Search for the cell housing the specified text and yield its [X, Y] center coordinate. 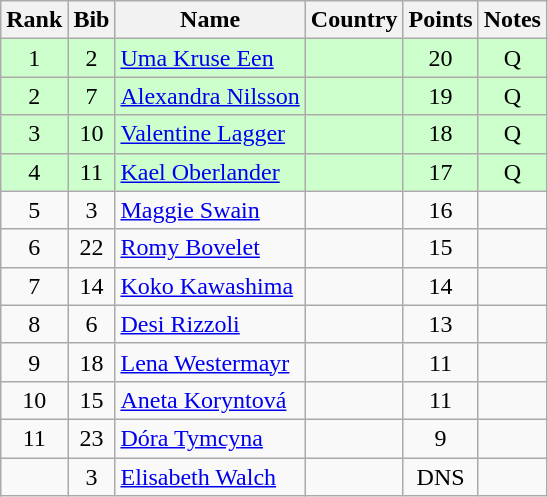
Uma Kruse Een [210, 58]
Rank [34, 20]
20 [440, 58]
22 [92, 248]
Kael Oberlander [210, 172]
Points [440, 20]
Country [354, 20]
23 [92, 438]
Romy Bovelet [210, 248]
4 [34, 172]
5 [34, 210]
Koko Kawashima [210, 286]
13 [440, 324]
Lena Westermayr [210, 362]
Alexandra Nilsson [210, 96]
Desi Rizzoli [210, 324]
Maggie Swain [210, 210]
16 [440, 210]
Name [210, 20]
Valentine Lagger [210, 134]
19 [440, 96]
Dóra Tymcyna [210, 438]
Notes [512, 20]
1 [34, 58]
DNS [440, 477]
Bib [92, 20]
17 [440, 172]
Aneta Koryntová [210, 400]
Elisabeth Walch [210, 477]
8 [34, 324]
